Identify which cell holds the provided text, then report its (x, y) central coordinate. 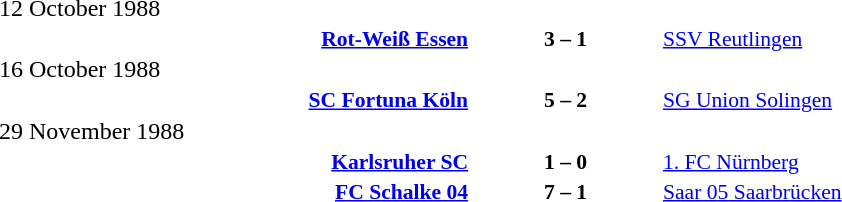
5 – 2 (566, 100)
1 – 0 (566, 162)
3 – 1 (566, 38)
